Provide the [X, Y] coordinate of the cell's center where the given text is located.  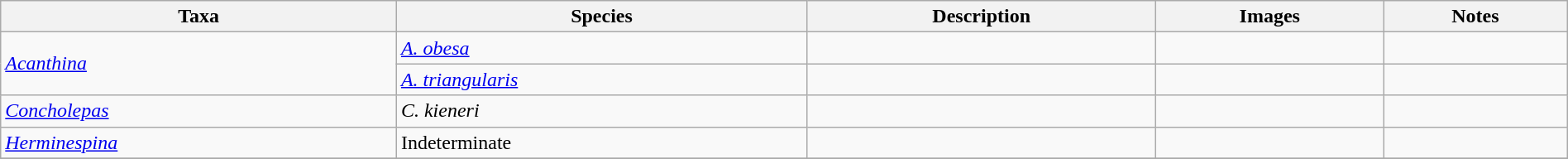
Concholepas [198, 111]
Herminespina [198, 142]
Indeterminate [601, 142]
A. obesa [601, 48]
Acanthina [198, 64]
Species [601, 17]
Notes [1475, 17]
Description [982, 17]
A. triangularis [601, 79]
Taxa [198, 17]
C. kieneri [601, 111]
Images [1270, 17]
